Locate the cell with the specified text and output its (X, Y) center coordinate. 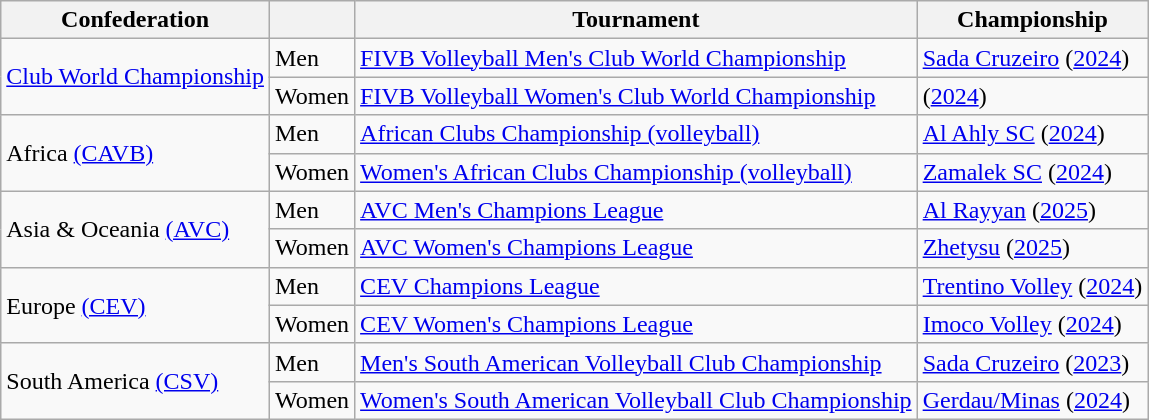
South America (CSV) (136, 381)
(2024) (1032, 96)
AVC Men's Champions League (636, 210)
Sada Cruzeiro (2023) (1032, 362)
FIVB Volleyball Women's Club World Championship (636, 96)
Zamalek SC (2024) (1032, 172)
Africa (CAVB) (136, 153)
CEV Champions League (636, 286)
Men's South American Volleyball Club Championship (636, 362)
Confederation (136, 20)
CEV Women's Champions League (636, 324)
Women's African Clubs Championship (volleyball) (636, 172)
FIVB Volleyball Men's Club World Championship (636, 58)
Al Rayyan (2025) (1032, 210)
Al Ahly SC (2024) (1032, 134)
Tournament (636, 20)
Europe (CEV) (136, 305)
African Clubs Championship (volleyball) (636, 134)
Asia & Oceania (AVC) (136, 229)
Club World Championship (136, 77)
Trentino Volley (2024) (1032, 286)
Championship (1032, 20)
Imoco Volley (2024) (1032, 324)
Zhetysu (2025) (1032, 248)
Sada Cruzeiro (2024) (1032, 58)
Women's South American Volleyball Club Championship (636, 400)
Gerdau/Minas (2024) (1032, 400)
AVC Women's Champions League (636, 248)
